Identify which cell holds the provided text, then report its (x, y) central coordinate. 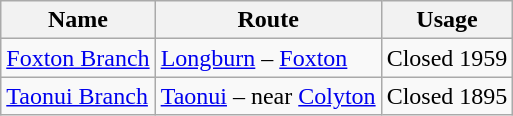
Closed 1895 (447, 96)
Longburn – Foxton (268, 58)
Route (268, 20)
Usage (447, 20)
Foxton Branch (78, 58)
Closed 1959 (447, 58)
Name (78, 20)
Taonui – near Colyton (268, 96)
Taonui Branch (78, 96)
